Locate the cell with the specified text and output its [X, Y] center coordinate. 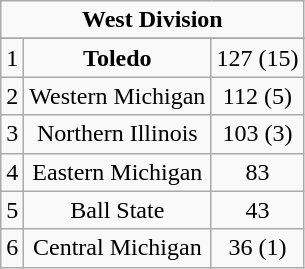
4 [12, 172]
103 (3) [258, 134]
3 [12, 134]
Eastern Michigan [118, 172]
2 [12, 96]
5 [12, 210]
Western Michigan [118, 96]
Ball State [118, 210]
1 [12, 58]
112 (5) [258, 96]
83 [258, 172]
6 [12, 248]
Central Michigan [118, 248]
43 [258, 210]
West Division [152, 20]
Northern Illinois [118, 134]
Toledo [118, 58]
127 (15) [258, 58]
36 (1) [258, 248]
